For the text-containing cell, return its midpoint in [X, Y] coordinate format. 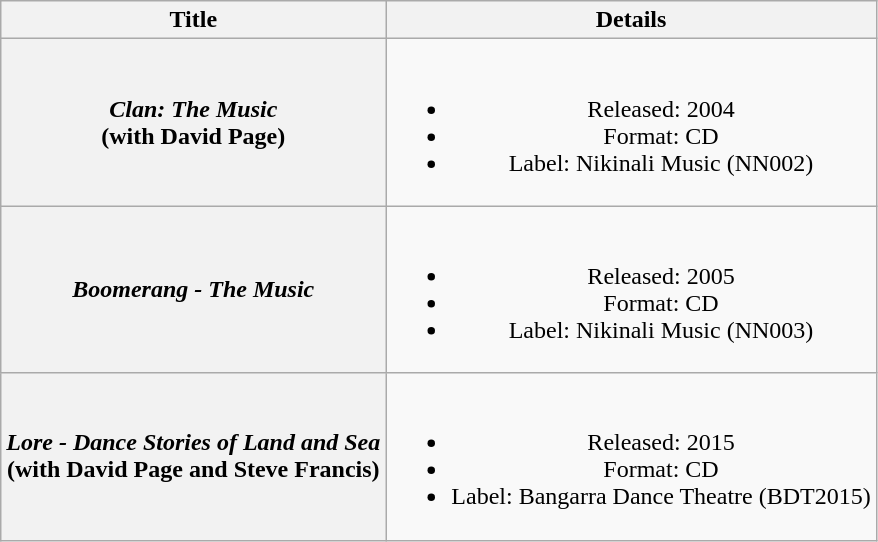
Clan: The Music (with David Page) [194, 122]
Released: 2015Format: CDLabel: Bangarra Dance Theatre (BDT2015) [631, 456]
Released: 2005Format: CDLabel: Nikinali Music (NN003) [631, 290]
Released: 2004Format: CDLabel: Nikinali Music (NN002) [631, 122]
Lore - Dance Stories of Land and Sea (with David Page and Steve Francis) [194, 456]
Details [631, 20]
Boomerang - The Music [194, 290]
Title [194, 20]
